Return the (x, y) coordinate for the center point of the cell that contains the specified text.  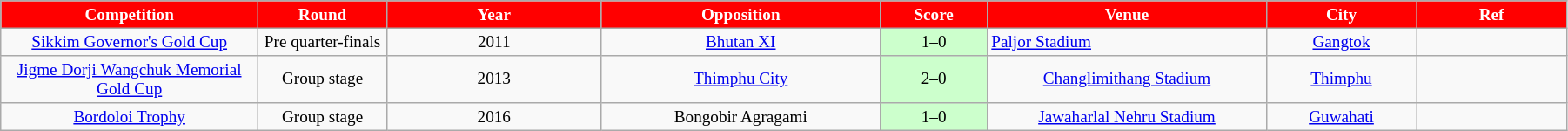
Gangtok (1342, 42)
Thimphu (1342, 79)
2–0 (933, 79)
Jigme Dorji Wangchuk Memorial Gold Cup (130, 79)
Pre quarter-finals (323, 42)
Score (933, 15)
Venue (1127, 15)
Bordoloi Trophy (130, 117)
Guwahati (1342, 117)
Bhutan XI (740, 42)
Ref (1491, 15)
Jawaharlal Nehru Stadium (1127, 117)
City (1342, 15)
2013 (494, 79)
2011 (494, 42)
Year (494, 15)
Opposition (740, 15)
Competition (130, 15)
Sikkim Governor's Gold Cup (130, 42)
Bongobir Agragami (740, 117)
Round (323, 15)
Thimphu City (740, 79)
Changlimithang Stadium (1127, 79)
Paljor Stadium (1127, 42)
2016 (494, 117)
